Extract the (x, y) coordinate from the center of the cell holding the provided text.  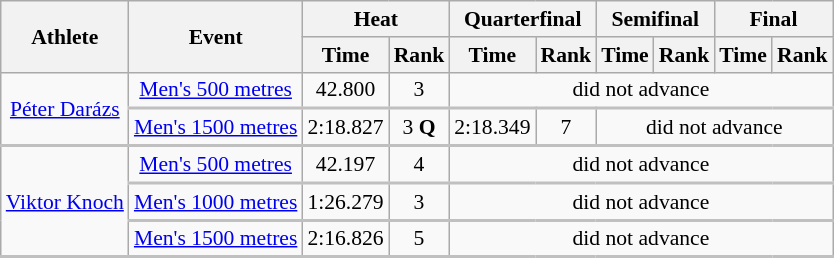
Semifinal (655, 19)
Quarterfinal (522, 19)
Viktor Knoch (65, 202)
3 Q (420, 128)
Heat (376, 19)
42.800 (345, 90)
7 (566, 128)
2:16.826 (345, 238)
2:18.827 (345, 128)
Men's 1000 metres (216, 202)
2:18.349 (492, 128)
4 (420, 164)
Athlete (65, 36)
Final (773, 19)
5 (420, 238)
42.197 (345, 164)
Péter Darázs (65, 109)
Event (216, 36)
1:26.279 (345, 202)
